Provide the [X, Y] coordinate of the cell's center where the given text is located.  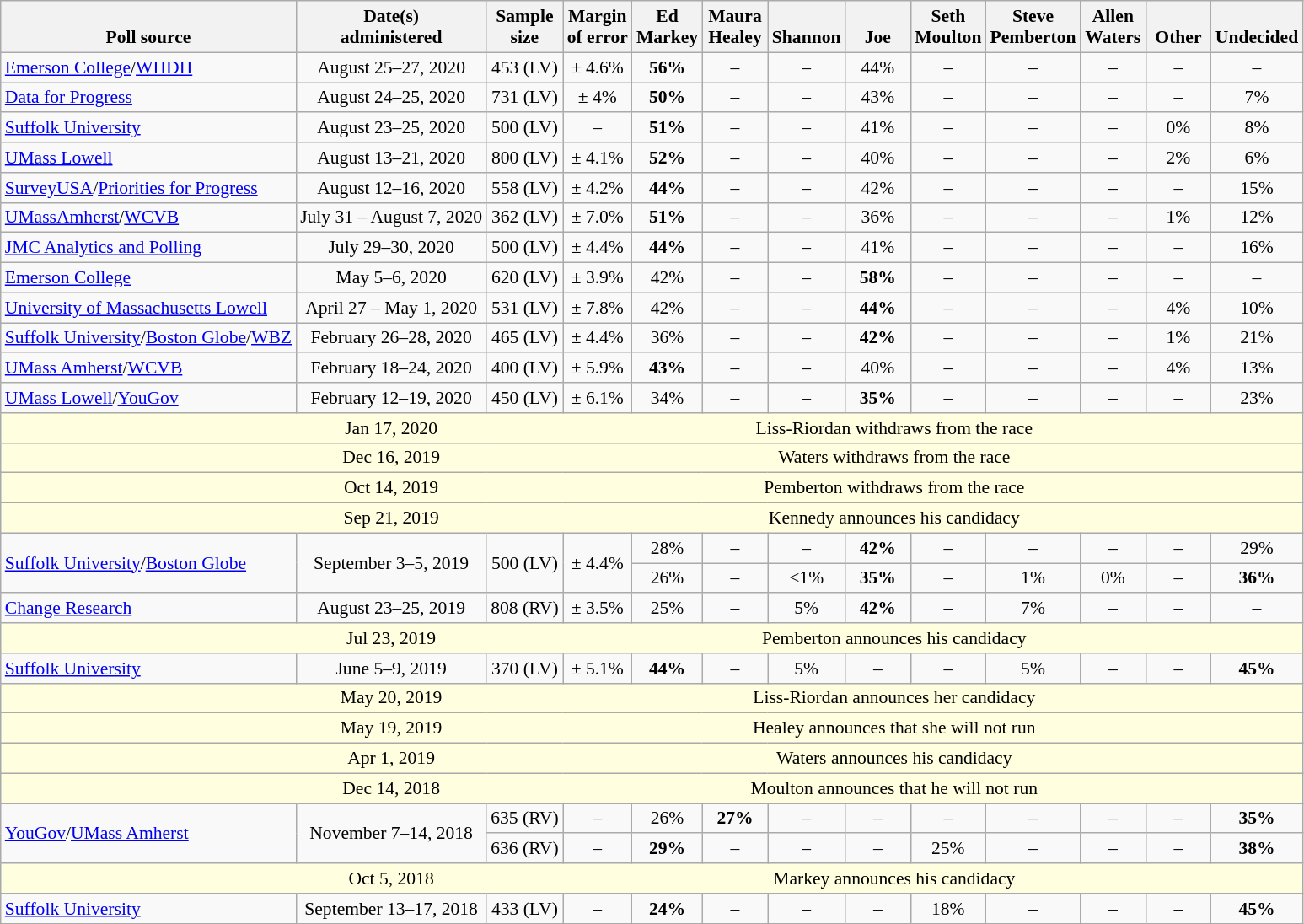
± 7.0% [598, 218]
Poll source [148, 27]
MauraHealey [735, 27]
Markey announces his candidacy [894, 878]
YouGov/UMass Amherst [148, 833]
635 (RV) [524, 819]
± 7.8% [598, 308]
Samplesize [524, 27]
636 (RV) [524, 849]
27% [735, 819]
Undecided [1257, 27]
370 (LV) [524, 669]
JMC Analytics and Polling [148, 248]
August 23–25, 2020 [391, 128]
Healey announces that she will not run [894, 728]
August 24–25, 2020 [391, 98]
56% [668, 67]
400 (LV) [524, 368]
Oct 5, 2018 [391, 878]
24% [668, 909]
University of Massachusetts Lowell [148, 308]
Pemberton announces his candidacy [894, 638]
± 5.1% [598, 669]
StevePemberton [1033, 27]
Marginof error [598, 27]
Date(s)administered [391, 27]
531 (LV) [524, 308]
453 (LV) [524, 67]
Sep 21, 2019 [391, 518]
450 (LV) [524, 398]
August 23–25, 2019 [391, 609]
Emerson College/WHDH [148, 67]
Change Research [148, 609]
SurveyUSA/Priorities for Progress [148, 188]
Apr 1, 2019 [391, 759]
731 (LV) [524, 98]
Suffolk University/Boston Globe [148, 563]
23% [1257, 398]
August 25–27, 2020 [391, 67]
August 13–21, 2020 [391, 158]
Joe [878, 27]
SethMoulton [947, 27]
18% [947, 909]
34% [668, 398]
Jul 23, 2019 [391, 638]
UMass Lowell/YouGov [148, 398]
Shannon [807, 27]
Liss-Riordan withdraws from the race [894, 428]
± 4.6% [598, 67]
± 3.9% [598, 278]
February 12–19, 2020 [391, 398]
558 (LV) [524, 188]
465 (LV) [524, 338]
28% [668, 548]
June 5–9, 2019 [391, 669]
6% [1257, 158]
2% [1178, 158]
Moulton announces that he will not run [894, 788]
13% [1257, 368]
± 5.9% [598, 368]
July 31 – August 7, 2020 [391, 218]
May 19, 2019 [391, 728]
12% [1257, 218]
Dec 16, 2019 [391, 458]
Dec 14, 2018 [391, 788]
38% [1257, 849]
November 7–14, 2018 [391, 833]
52% [668, 158]
UMassAmherst/WCVB [148, 218]
10% [1257, 308]
UMass Lowell [148, 158]
Emerson College [148, 278]
± 4.2% [598, 188]
58% [878, 278]
800 (LV) [524, 158]
433 (LV) [524, 909]
Data for Progress [148, 98]
UMass Amherst/WCVB [148, 368]
September 3–5, 2019 [391, 563]
8% [1257, 128]
± 4.1% [598, 158]
± 3.5% [598, 609]
May 20, 2019 [391, 698]
Other [1178, 27]
April 27 – May 1, 2020 [391, 308]
<1% [807, 578]
Pemberton withdraws from the race [894, 488]
Oct 14, 2019 [391, 488]
Kennedy announces his candidacy [894, 518]
February 26–28, 2020 [391, 338]
15% [1257, 188]
± 4% [598, 98]
May 5–6, 2020 [391, 278]
Suffolk University/Boston Globe/WBZ [148, 338]
Liss-Riordan announces her candidacy [894, 698]
Waters announces his candidacy [894, 759]
362 (LV) [524, 218]
808 (RV) [524, 609]
Jan 17, 2020 [391, 428]
AllenWaters [1113, 27]
21% [1257, 338]
620 (LV) [524, 278]
± 6.1% [598, 398]
July 29–30, 2020 [391, 248]
February 18–24, 2020 [391, 368]
Waters withdraws from the race [894, 458]
16% [1257, 248]
50% [668, 98]
September 13–17, 2018 [391, 909]
August 12–16, 2020 [391, 188]
EdMarkey [668, 27]
